For the text-containing cell, return its midpoint in (X, Y) coordinate format. 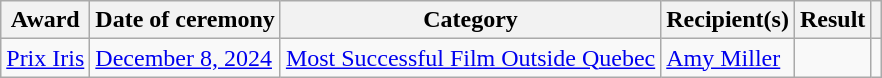
Category (470, 20)
Amy Miller (728, 58)
December 8, 2024 (186, 58)
Prix Iris (46, 58)
Award (46, 20)
Date of ceremony (186, 20)
Most Successful Film Outside Quebec (470, 58)
Result (832, 20)
Recipient(s) (728, 20)
